Pinpoint the cell where the given text exists, returning its (x, y) midpoint coordinate. 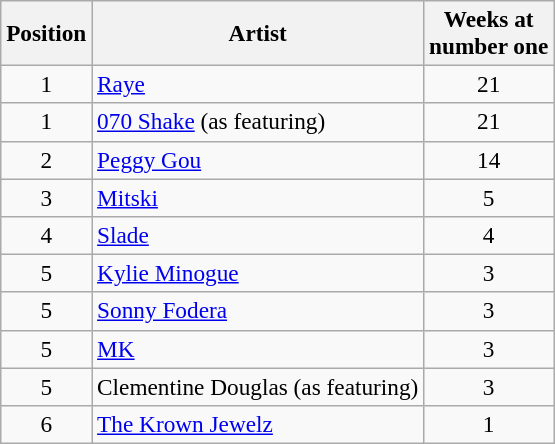
Mitski (258, 197)
Position (46, 32)
Sonny Fodera (258, 311)
Peggy Gou (258, 160)
MK (258, 349)
Slade (258, 235)
Artist (258, 32)
Weeks atnumber one (489, 32)
2 (46, 160)
Raye (258, 84)
Kylie Minogue (258, 273)
6 (46, 424)
14 (489, 160)
070 Shake (as featuring) (258, 122)
Clementine Douglas (as featuring) (258, 386)
The Krown Jewelz (258, 424)
